Search for the cell housing the specified text and yield its [x, y] center coordinate. 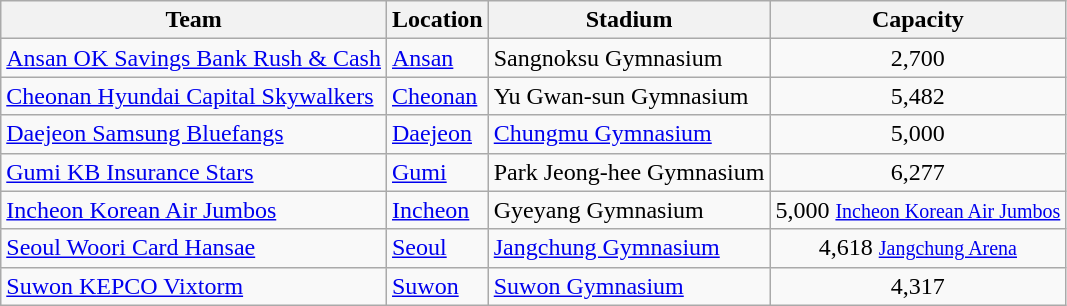
Park Jeong-hee Gymnasium [629, 172]
Incheon [437, 210]
Suwon [437, 286]
Incheon Korean Air Jumbos [194, 210]
Ansan [437, 58]
Stadium [629, 20]
Sangnoksu Gymnasium [629, 58]
4,317 [918, 286]
6,277 [918, 172]
2,700 [918, 58]
Chungmu Gymnasium [629, 134]
Team [194, 20]
Yu Gwan-sun Gymnasium [629, 96]
Seoul [437, 248]
Daejeon [437, 134]
Suwon Gymnasium [629, 286]
5,000 [918, 134]
Jangchung Gymnasium [629, 248]
Location [437, 20]
5,000 Incheon Korean Air Jumbos [918, 210]
Gumi [437, 172]
4,618 Jangchung Arena [918, 248]
5,482 [918, 96]
Cheonan Hyundai Capital Skywalkers [194, 96]
Suwon KEPCO Vixtorm [194, 286]
Seoul Woori Card Hansae [194, 248]
Daejeon Samsung Bluefangs [194, 134]
Capacity [918, 20]
Ansan OK Savings Bank Rush & Cash [194, 58]
Gyeyang Gymnasium [629, 210]
Gumi KB Insurance Stars [194, 172]
Cheonan [437, 96]
